Output the [X, Y] coordinate of the center of the cell containing the given text.  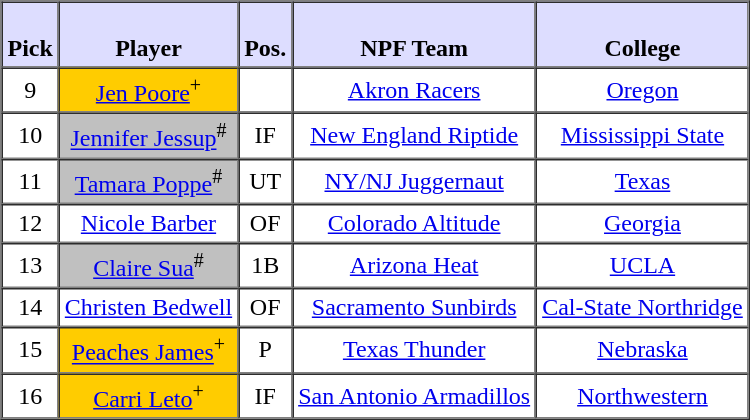
New England Riptide [414, 136]
1B [265, 266]
13 [30, 266]
Georgia [642, 224]
9 [30, 90]
NY/NJ Juggernaut [414, 180]
Pos. [265, 35]
Player [148, 35]
11 [30, 180]
Carri Leto+ [148, 396]
Mississippi State [642, 136]
15 [30, 350]
Jennifer Jessup# [148, 136]
Claire Sua# [148, 266]
Christen Bedwell [148, 308]
Texas [642, 180]
San Antonio Armadillos [414, 396]
Peaches James+ [148, 350]
Tamara Poppe# [148, 180]
Nebraska [642, 350]
Nicole Barber [148, 224]
Oregon [642, 90]
P [265, 350]
16 [30, 396]
College [642, 35]
UT [265, 180]
UCLA [642, 266]
Sacramento Sunbirds [414, 308]
Akron Racers [414, 90]
NPF Team [414, 35]
12 [30, 224]
10 [30, 136]
Northwestern [642, 396]
Pick [30, 35]
Colorado Altitude [414, 224]
14 [30, 308]
Texas Thunder [414, 350]
Arizona Heat [414, 266]
Cal-State Northridge [642, 308]
Jen Poore+ [148, 90]
